Scan for the cell matching the given text and deliver its [x, y] coordinate at center. 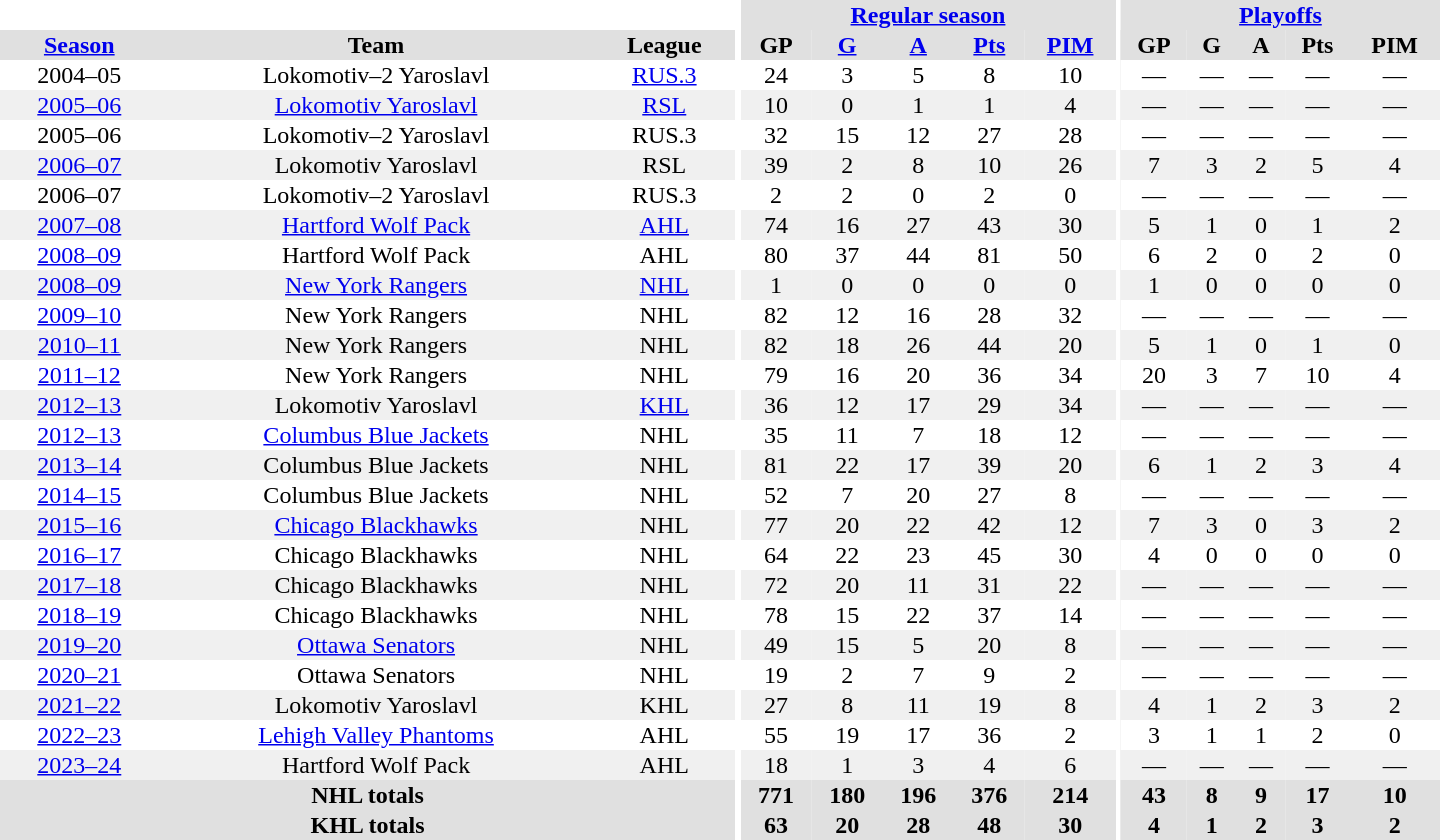
79 [776, 375]
2022–23 [80, 735]
55 [776, 735]
KHL totals [368, 825]
196 [918, 795]
2007–08 [80, 225]
63 [776, 825]
2010–11 [80, 345]
2013–14 [80, 465]
2015–16 [80, 525]
42 [990, 525]
Lehigh Valley Phantoms [376, 735]
2014–15 [80, 495]
2016–17 [80, 555]
14 [1070, 615]
29 [990, 405]
376 [990, 795]
2017–18 [80, 585]
24 [776, 75]
52 [776, 495]
45 [990, 555]
49 [776, 645]
2009–10 [80, 315]
74 [776, 225]
NHL totals [368, 795]
2020–21 [80, 675]
78 [776, 615]
Season [80, 45]
23 [918, 555]
48 [990, 825]
2011–12 [80, 375]
80 [776, 255]
Regular season [928, 15]
League [664, 45]
35 [776, 435]
Playoffs [1280, 15]
50 [1070, 255]
2023–24 [80, 765]
72 [776, 585]
180 [848, 795]
Team [376, 45]
771 [776, 795]
77 [776, 525]
2021–22 [80, 705]
64 [776, 555]
2018–19 [80, 615]
214 [1070, 795]
2019–20 [80, 645]
2004–05 [80, 75]
31 [990, 585]
